Locate the cell with the specified text and output its (x, y) center coordinate. 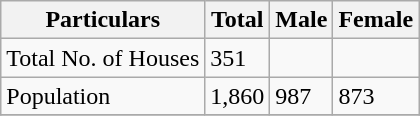
351 (238, 58)
Total (238, 20)
Male (302, 20)
Female (376, 20)
Total No. of Houses (103, 58)
Particulars (103, 20)
Population (103, 96)
987 (302, 96)
1,860 (238, 96)
873 (376, 96)
